Identify which cell holds the provided text, then report its [X, Y] central coordinate. 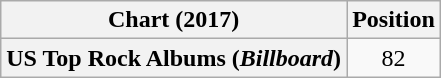
Position [394, 20]
Chart (2017) [174, 20]
US Top Rock Albums (Billboard) [174, 58]
82 [394, 58]
